Detect which cell encompasses the target text, then output its (X, Y) center coordinate. 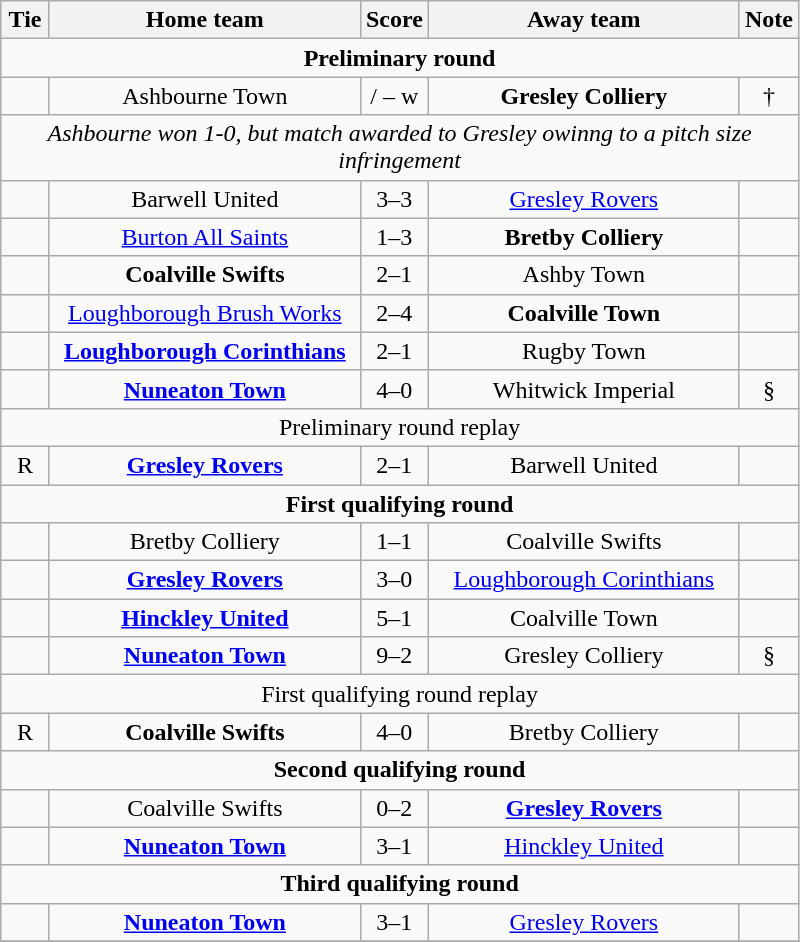
1–1 (394, 542)
/ – w (394, 96)
Away team (584, 20)
9–2 (394, 656)
Whitwick Imperial (584, 389)
3–0 (394, 580)
Rugby Town (584, 351)
1–3 (394, 237)
Preliminary round replay (400, 427)
Ashbourne won 1-0, but match awarded to Gresley owinng to a pitch size infringement (400, 148)
Ashbourne Town (204, 96)
Burton All Saints (204, 237)
Home team (204, 20)
Preliminary round (400, 58)
† (768, 96)
0–2 (394, 808)
Tie (26, 20)
First qualifying round replay (400, 694)
2–4 (394, 313)
Note (768, 20)
Score (394, 20)
Loughborough Brush Works (204, 313)
Third qualifying round (400, 884)
Ashby Town (584, 275)
5–1 (394, 618)
First qualifying round (400, 503)
Second qualifying round (400, 770)
3–3 (394, 199)
